Locate the cell with the specified text and output its (x, y) center coordinate. 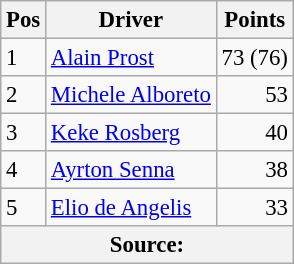
Elio de Angelis (132, 208)
Points (254, 20)
Pos (24, 20)
Ayrton Senna (132, 170)
Source: (147, 245)
Driver (132, 20)
2 (24, 95)
38 (254, 170)
4 (24, 170)
40 (254, 133)
53 (254, 95)
Alain Prost (132, 58)
5 (24, 208)
33 (254, 208)
3 (24, 133)
1 (24, 58)
Keke Rosberg (132, 133)
73 (76) (254, 58)
Michele Alboreto (132, 95)
